Provide the (x, y) coordinate of the cell's center where the given text is located.  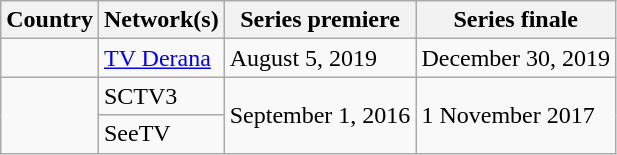
Series premiere (320, 20)
1 November 2017 (516, 115)
Country (50, 20)
September 1, 2016 (320, 115)
December 30, 2019 (516, 58)
August 5, 2019 (320, 58)
Series finale (516, 20)
TV Derana (161, 58)
SCTV3 (161, 96)
SeeTV (161, 134)
Network(s) (161, 20)
